Locate the cell with the specified text and output its (X, Y) center coordinate. 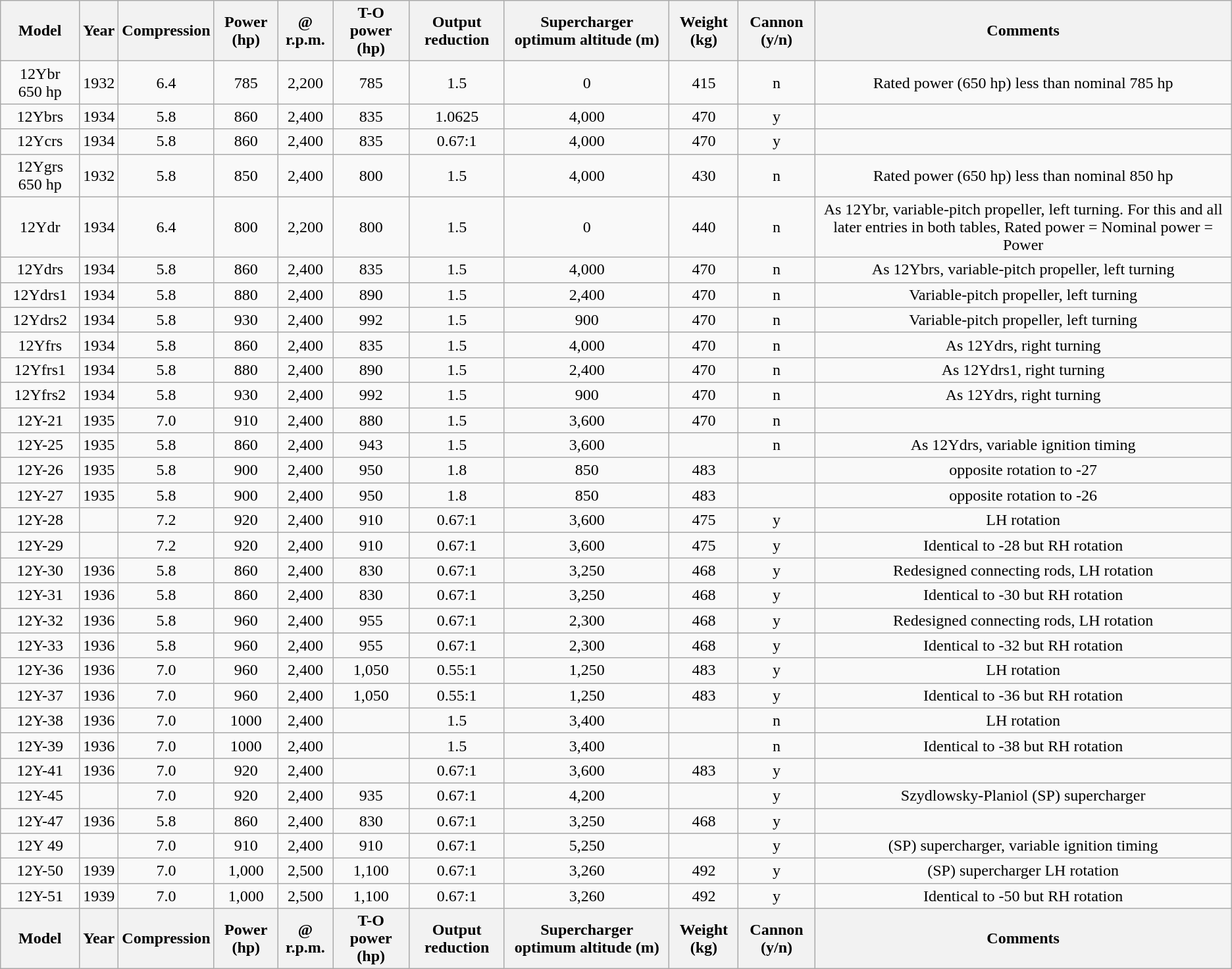
Szydlowsky-Planiol (SP) supercharger (1023, 795)
As 12Ydrs1, right turning (1023, 370)
415 (704, 83)
Identical to -38 but RH rotation (1023, 745)
12Y-30 (40, 570)
12Y-51 (40, 896)
12Y-37 (40, 695)
Identical to -50 but RH rotation (1023, 896)
1.0625 (457, 116)
As 12Ybrs, variable-pitch propeller, left turning (1023, 270)
430 (704, 175)
(SP) supercharger, variable ignition timing (1023, 846)
12Yfrs1 (40, 370)
12Ybrs (40, 116)
12Ygrs 650 hp (40, 175)
12Y-50 (40, 871)
As 12Ybr, variable-pitch propeller, left turning. For this and all later entries in both tables, Rated power = Nominal power = Power (1023, 227)
Identical to -32 but RH rotation (1023, 645)
12Yfrs2 (40, 395)
12Y-26 (40, 470)
12Y-27 (40, 495)
12Y-25 (40, 445)
12Ycrs (40, 141)
opposite rotation to -26 (1023, 495)
12Ybr 650 hp (40, 83)
5,250 (586, 846)
12Ydr (40, 227)
12Ydrs2 (40, 320)
Rated power (650 hp) less than nominal 785 hp (1023, 83)
As 12Ydrs, variable ignition timing (1023, 445)
12Y-41 (40, 770)
12Y-45 (40, 795)
12Y-38 (40, 720)
12Y-32 (40, 620)
12Y-36 (40, 670)
12Y-33 (40, 645)
943 (371, 445)
12Ydrs (40, 270)
440 (704, 227)
935 (371, 795)
12Y-47 (40, 820)
12Y-21 (40, 420)
12Ydrs1 (40, 295)
opposite rotation to -27 (1023, 470)
(SP) supercharger LH rotation (1023, 871)
12Yfrs (40, 345)
12Y 49 (40, 846)
Identical to -28 but RH rotation (1023, 545)
12Y-29 (40, 545)
4,200 (586, 795)
12Y-28 (40, 520)
12Y-39 (40, 745)
Identical to -30 but RH rotation (1023, 595)
Rated power (650 hp) less than nominal 850 hp (1023, 175)
12Y-31 (40, 595)
Identical to -36 but RH rotation (1023, 695)
